Output the (X, Y) coordinate of the center of the cell containing the given text.  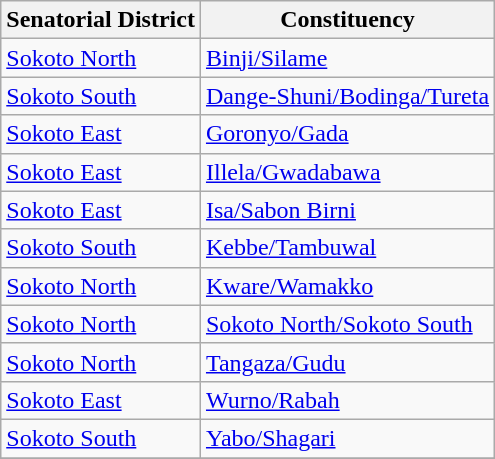
Yabo/Shagari (347, 438)
Constituency (347, 20)
Wurno/Rabah (347, 400)
Kebbe/Tambuwal (347, 248)
Senatorial District (101, 20)
Isa/Sabon Birni (347, 210)
Sokoto North/Sokoto South (347, 324)
Illela/Gwadabawa (347, 172)
Binji/Silame (347, 58)
Goronyo/Gada (347, 134)
Tangaza/Gudu (347, 362)
Dange-Shuni/Bodinga/Tureta (347, 96)
Kware/Wamakko (347, 286)
